Determine the [x, y] coordinate at the center of the cell enclosing the given text.  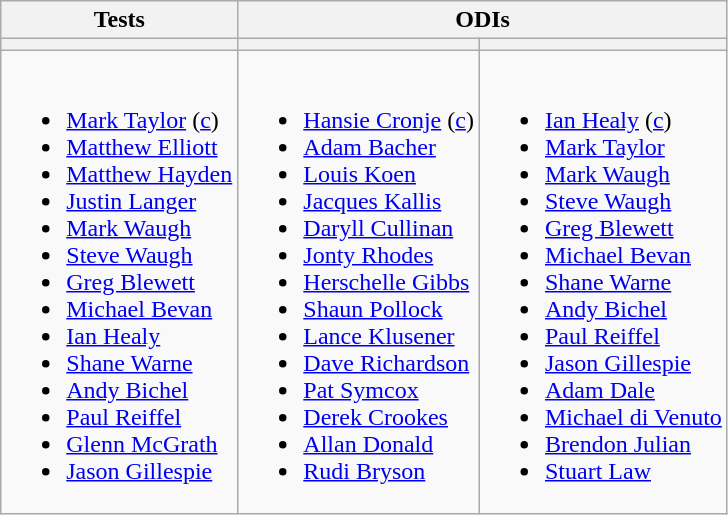
Tests [120, 20]
ODIs [483, 20]
